For the text-containing cell, return its midpoint in (X, Y) coordinate format. 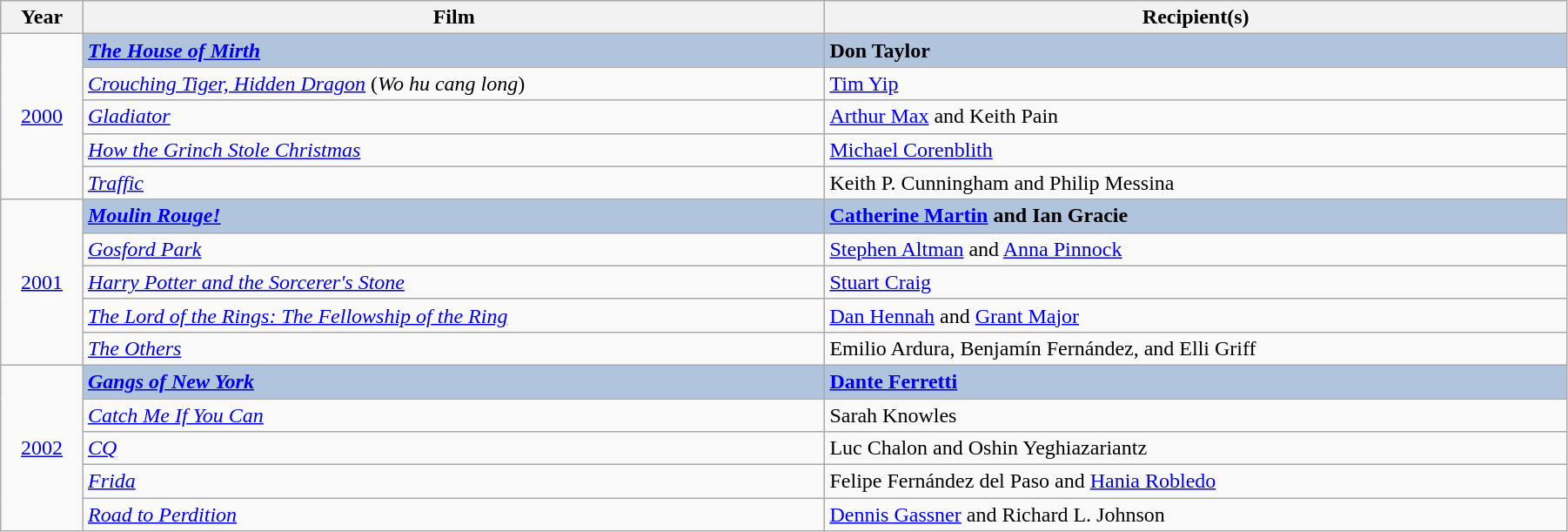
CQ (453, 448)
Road to Perdition (453, 515)
Arthur Max and Keith Pain (1196, 117)
Sarah Knowles (1196, 415)
Frida (453, 481)
The Others (453, 348)
Dennis Gassner and Richard L. Johnson (1196, 515)
Catch Me If You Can (453, 415)
Dante Ferretti (1196, 381)
Don Taylor (1196, 51)
Emilio Ardura, Benjamín Fernández, and Elli Griff (1196, 348)
Film (453, 17)
Crouching Tiger, Hidden Dragon (Wo hu cang long) (453, 84)
Recipient(s) (1196, 17)
Gosford Park (453, 249)
Tim Yip (1196, 84)
Stephen Altman and Anna Pinnock (1196, 249)
Michael Corenblith (1196, 150)
Luc Chalon and Oshin Yeghiazariantz (1196, 448)
2000 (42, 117)
The House of Mirth (453, 51)
How the Grinch Stole Christmas (453, 150)
The Lord of the Rings: The Fellowship of the Ring (453, 315)
Gangs of New York (453, 381)
Moulin Rouge! (453, 216)
Harry Potter and the Sorcerer's Stone (453, 282)
Stuart Craig (1196, 282)
Keith P. Cunningham and Philip Messina (1196, 183)
2002 (42, 448)
Gladiator (453, 117)
Felipe Fernández del Paso and Hania Robledo (1196, 481)
Traffic (453, 183)
Catherine Martin and Ian Gracie (1196, 216)
Year (42, 17)
2001 (42, 282)
Dan Hennah and Grant Major (1196, 315)
